From the cell containing the given text, extract its center point as [x, y] coordinate. 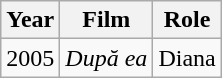
Diana [187, 58]
După ea [106, 58]
Year [30, 20]
2005 [30, 58]
Film [106, 20]
Role [187, 20]
